Extract the [x, y] coordinate from the center of the cell holding the provided text.  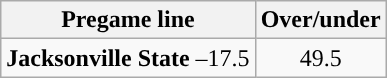
Jacksonville State –17.5 [128, 58]
Pregame line [128, 20]
Over/under [320, 20]
49.5 [320, 58]
